Provide the [x, y] coordinate of the cell's center where the given text is located.  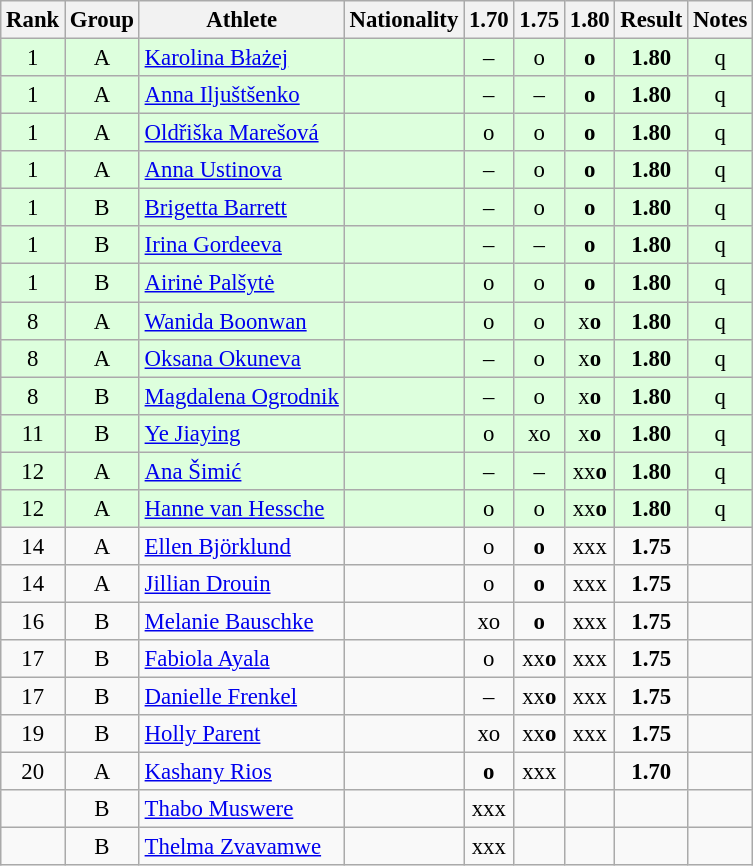
Magdalena Ogrodnik [242, 396]
Brigetta Barrett [242, 208]
Jillian Drouin [242, 584]
20 [33, 772]
Irina Gordeeva [242, 245]
Ye Jiaying [242, 433]
Wanida Boonwan [242, 321]
Thabo Muswere [242, 809]
Kashany Rios [242, 772]
Rank [33, 20]
Melanie Bauschke [242, 621]
Athlete [242, 20]
Oksana Okuneva [242, 358]
Result [652, 20]
Airinė Palšytė [242, 283]
11 [33, 433]
Thelma Zvavamwe [242, 847]
Ellen Björklund [242, 546]
Oldřiška Marešová [242, 133]
Group [102, 20]
Hanne van Hessche [242, 509]
Danielle Frenkel [242, 697]
Anna Iljuštšenko [242, 95]
16 [33, 621]
Nationality [404, 20]
Anna Ustinova [242, 170]
Holly Parent [242, 734]
Fabiola Ayala [242, 659]
Notes [720, 20]
19 [33, 734]
Karolina Błażej [242, 58]
Ana Šimić [242, 471]
